Scan for the cell matching the given text and deliver its [x, y] coordinate at center. 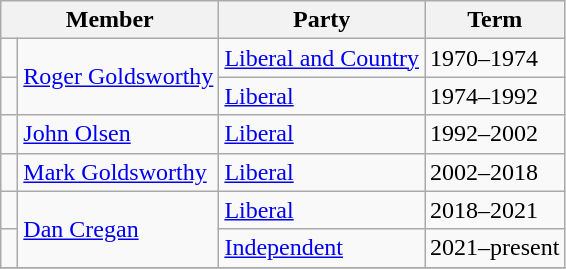
Term [495, 20]
John Olsen [118, 134]
Member [110, 20]
2021–present [495, 248]
Dan Cregan [118, 229]
Roger Goldsworthy [118, 77]
Party [322, 20]
Independent [322, 248]
2002–2018 [495, 172]
1992–2002 [495, 134]
1974–1992 [495, 96]
Liberal and Country [322, 58]
2018–2021 [495, 210]
1970–1974 [495, 58]
Mark Goldsworthy [118, 172]
